Return (x, y) of the center of cell containing provided text 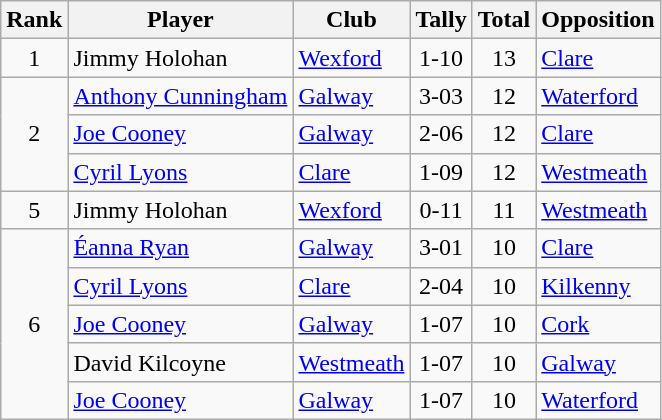
11 (504, 210)
Club (352, 20)
1-09 (441, 172)
Player (180, 20)
3-01 (441, 248)
0-11 (441, 210)
Éanna Ryan (180, 248)
6 (34, 324)
5 (34, 210)
13 (504, 58)
Tally (441, 20)
Total (504, 20)
1 (34, 58)
3-03 (441, 96)
Opposition (598, 20)
Cork (598, 324)
2-06 (441, 134)
David Kilcoyne (180, 362)
2 (34, 134)
Kilkenny (598, 286)
Anthony Cunningham (180, 96)
2-04 (441, 286)
Rank (34, 20)
1-10 (441, 58)
